Pinpoint the cell where the given text exists, returning its (X, Y) midpoint coordinate. 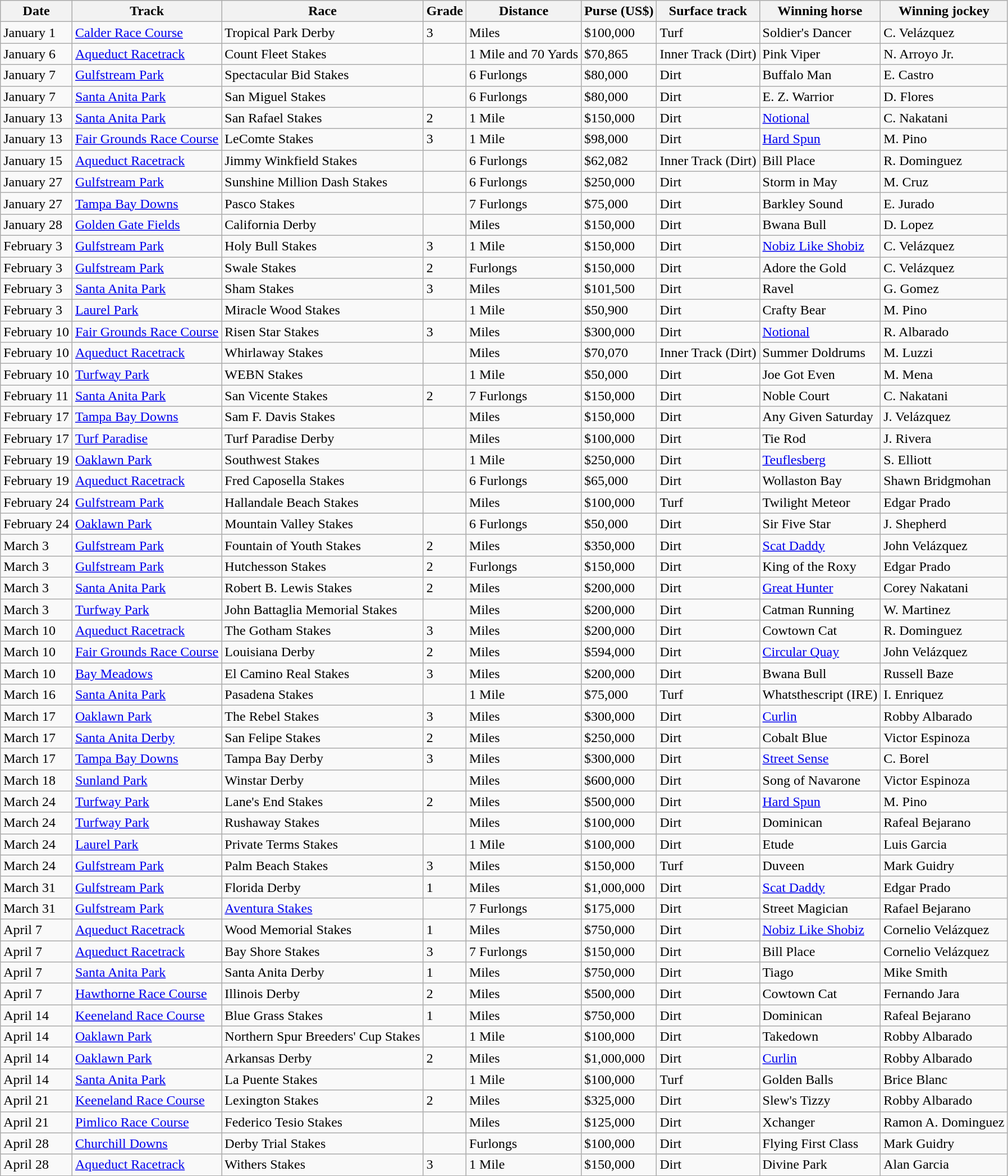
LeComte Stakes (322, 139)
I. Enriquez (944, 695)
D. Flores (944, 97)
Sam F. Davis Stakes (322, 417)
Count Fleet Stakes (322, 54)
Joe Got Even (820, 374)
N. Arroyo Jr. (944, 54)
Pimlico Race Course (146, 1122)
Federico Tesio Stakes (322, 1122)
Wollaston Bay (820, 481)
$65,000 (619, 481)
Whatsthescript (IRE) (820, 695)
Lane's End Stakes (322, 802)
Brice Blanc (944, 1079)
Shawn Bridgmohan (944, 481)
Turf Paradise (146, 438)
Barkley Sound (820, 203)
Teuflesberg (820, 460)
Tropical Park Derby (322, 33)
Fred Caposella Stakes (322, 481)
Street Magician (820, 908)
Churchill Downs (146, 1143)
$70,070 (619, 353)
Tampa Bay Derby (322, 759)
Noble Court (820, 396)
Divine Park (820, 1165)
Risen Star Stakes (322, 332)
March 16 (36, 695)
Rafael Bejarano (944, 908)
Holy Bull Stakes (322, 246)
M. Mena (944, 374)
Luis Garcia (944, 844)
Any Given Saturday (820, 417)
J. Velázquez (944, 417)
Buffalo Man (820, 75)
Pasco Stakes (322, 203)
Winning jockey (944, 11)
Race (322, 11)
Crafty Bear (820, 310)
Florida Derby (322, 887)
E. Jurado (944, 203)
W. Martinez (944, 609)
Soldier's Dancer (820, 33)
Hallandale Beach Stakes (322, 502)
Arkansas Derby (322, 1058)
Blue Grass Stakes (322, 1015)
C. Borel (944, 759)
Winstar Derby (322, 780)
Track (146, 11)
Purse (US$) (619, 11)
San Vicente Stakes (322, 396)
Slew's Tizzy (820, 1101)
Aventura Stakes (322, 908)
February 11 (36, 396)
$594,000 (619, 652)
Swale Stakes (322, 268)
Surface track (708, 11)
San Rafael Stakes (322, 118)
Whirlaway Stakes (322, 353)
Lexington Stakes (322, 1101)
E. Z. Warrior (820, 97)
San Felipe Stakes (322, 738)
Etude (820, 844)
G. Gomez (944, 289)
Street Sense (820, 759)
King of the Roxy (820, 566)
The Rebel Stakes (322, 716)
M. Cruz (944, 182)
Winning horse (820, 11)
January 15 (36, 161)
Palm Beach Stakes (322, 866)
Distance (524, 11)
January 1 (36, 33)
Circular Quay (820, 652)
Grade (445, 11)
March 18 (36, 780)
Tiago (820, 973)
The Gotham Stakes (322, 631)
Hutchesson Stakes (322, 566)
Fernando Jara (944, 994)
Calder Race Course (146, 33)
January 28 (36, 225)
January 6 (36, 54)
$70,865 (619, 54)
Derby Trial Stakes (322, 1143)
Golden Balls (820, 1079)
$600,000 (619, 780)
Xchanger (820, 1122)
Northern Spur Breeders' Cup Stakes (322, 1037)
Robert B. Lewis Stakes (322, 588)
Tie Rod (820, 438)
Turf Paradise Derby (322, 438)
J. Shepherd (944, 524)
Corey Nakatani (944, 588)
Song of Navarone (820, 780)
Bay Meadows (146, 674)
Adore the Gold (820, 268)
Pink Viper (820, 54)
E. Castro (944, 75)
Wood Memorial Stakes (322, 930)
R. Albarado (944, 332)
Flying First Class (820, 1143)
Storm in May (820, 182)
El Camino Real Stakes (322, 674)
D. Lopez (944, 225)
WEBN Stakes (322, 374)
Cobalt Blue (820, 738)
M. Luzzi (944, 353)
Fountain of Youth Stakes (322, 545)
Ravel (820, 289)
Spectacular Bid Stakes (322, 75)
Rushaway Stakes (322, 823)
Pasadena Stakes (322, 695)
Duveen (820, 866)
Sham Stakes (322, 289)
S. Elliott (944, 460)
Great Hunter (820, 588)
Jimmy Winkfield Stakes (322, 161)
$175,000 (619, 908)
Twilight Meteor (820, 502)
San Miguel Stakes (322, 97)
Bay Shore Stakes (322, 951)
California Derby (322, 225)
$325,000 (619, 1101)
Louisiana Derby (322, 652)
Sunland Park (146, 780)
$101,500 (619, 289)
Private Terms Stakes (322, 844)
Ramon A. Dominguez (944, 1122)
Mike Smith (944, 973)
John Battaglia Memorial Stakes (322, 609)
Summer Doldrums (820, 353)
La Puente Stakes (322, 1079)
Southwest Stakes (322, 460)
$50,900 (619, 310)
Catman Running (820, 609)
Russell Baze (944, 674)
J. Rivera (944, 438)
Sunshine Million Dash Stakes (322, 182)
Illinois Derby (322, 994)
$62,082 (619, 161)
Alan Garcia (944, 1165)
$125,000 (619, 1122)
Sir Five Star (820, 524)
$350,000 (619, 545)
1 Mile and 70 Yards (524, 54)
Withers Stakes (322, 1165)
Miracle Wood Stakes (322, 310)
Golden Gate Fields (146, 225)
Takedown (820, 1037)
$98,000 (619, 139)
Mountain Valley Stakes (322, 524)
Date (36, 11)
Hawthorne Race Course (146, 994)
